Extract the (X, Y) coordinate from the center of the cell holding the provided text.  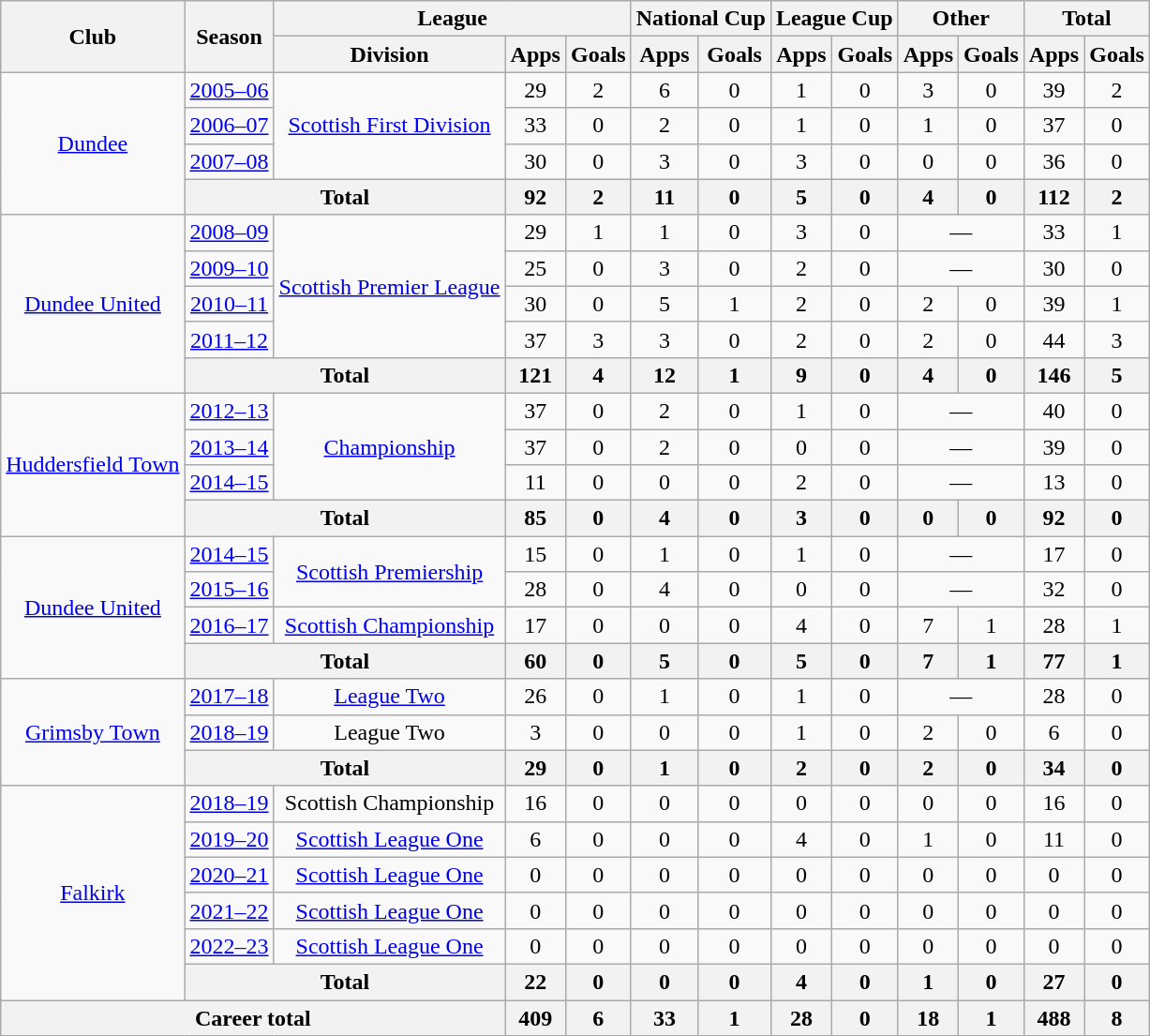
8 (1117, 1017)
2007–08 (229, 161)
2012–13 (229, 411)
60 (535, 661)
9 (800, 375)
National Cup (701, 19)
15 (535, 554)
2015–16 (229, 590)
2005–06 (229, 90)
Club (93, 37)
League Cup (834, 19)
2019–20 (229, 839)
12 (665, 375)
Scottish Premiership (390, 572)
27 (1053, 982)
Season (229, 37)
40 (1053, 411)
Championship (390, 446)
26 (535, 697)
44 (1053, 339)
2022–23 (229, 946)
2011–12 (229, 339)
77 (1053, 661)
25 (535, 268)
121 (535, 375)
League (452, 19)
146 (1053, 375)
13 (1053, 483)
409 (535, 1017)
Falkirk (93, 893)
Career total (253, 1017)
Scottish First Division (390, 126)
Other (961, 19)
2006–07 (229, 126)
18 (928, 1017)
2016–17 (229, 625)
2017–18 (229, 697)
32 (1053, 590)
2013–14 (229, 447)
85 (535, 518)
2020–21 (229, 875)
Scottish Premier League (390, 286)
2008–09 (229, 233)
22 (535, 982)
34 (1053, 768)
Huddersfield Town (93, 464)
488 (1053, 1017)
Grimsby Town (93, 732)
36 (1053, 161)
2010–11 (229, 304)
Dundee (93, 143)
Division (390, 54)
112 (1053, 197)
2009–10 (229, 268)
2021–22 (229, 910)
